From the cell containing the given text, extract its center point as [X, Y] coordinate. 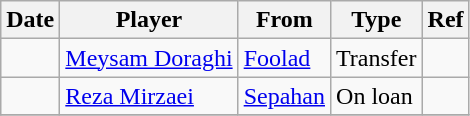
Meysam Doraghi [149, 58]
Type [377, 20]
Player [149, 20]
Date [30, 20]
Foolad [284, 58]
Reza Mirzaei [149, 96]
Sepahan [284, 96]
Ref [446, 20]
Transfer [377, 58]
On loan [377, 96]
From [284, 20]
